Locate the cell with the specified text and output its (X, Y) center coordinate. 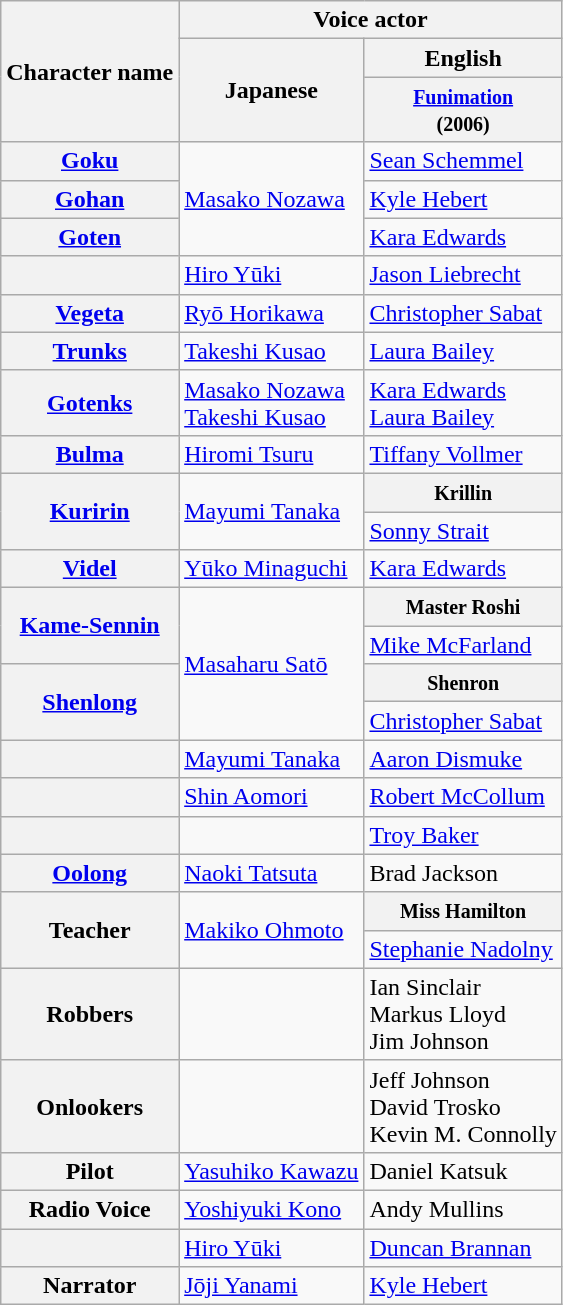
Jeff JohnsonDavid TroskoKevin M. Connolly (463, 1106)
Yūko Minaguchi (272, 569)
Miss Hamilton (463, 911)
Vegeta (90, 313)
Jason Liebrecht (463, 275)
Aaron Dismuke (463, 759)
Tiffany Vollmer (463, 454)
Goku (90, 161)
Andy Mullins (463, 1209)
Makiko Ohmoto (272, 930)
Funimation(2006) (463, 110)
Gotenks (90, 402)
Master Roshi (463, 607)
Shenron (463, 683)
Jōji Yanami (272, 1286)
Oolong (90, 873)
Sean Schemmel (463, 161)
Bulma (90, 454)
Gohan (90, 199)
Onlookers (90, 1106)
Kuririn (90, 511)
Robert McCollum (463, 797)
Goten (90, 237)
Ryō Horikawa (272, 313)
Daniel Katsuk (463, 1171)
English (463, 58)
Trunks (90, 351)
Teacher (90, 930)
Pilot (90, 1171)
Yoshiyuki Kono (272, 1209)
Narrator (90, 1286)
Troy Baker (463, 835)
Radio Voice (90, 1209)
Masaharu Satō (272, 664)
Videl (90, 569)
Voice actor (371, 20)
Takeshi Kusao (272, 351)
Duncan Brannan (463, 1247)
Krillin (463, 492)
Laura Bailey (463, 351)
Sonny Strait (463, 531)
Robbers (90, 1014)
Brad Jackson (463, 873)
Shin Aomori (272, 797)
Shenlong (90, 702)
Masako Nozawa (272, 199)
Ian SinclairMarkus LloydJim Johnson (463, 1014)
Hiromi Tsuru (272, 454)
Kara EdwardsLaura Bailey (463, 402)
Kame-Sennin (90, 626)
Mike McFarland (463, 645)
Character name (90, 72)
Yasuhiko Kawazu (272, 1171)
Naoki Tatsuta (272, 873)
Stephanie Nadolny (463, 949)
Masako NozawaTakeshi Kusao (272, 402)
Japanese (272, 90)
